Extract the [x, y] coordinate from the center of the cell holding the provided text.  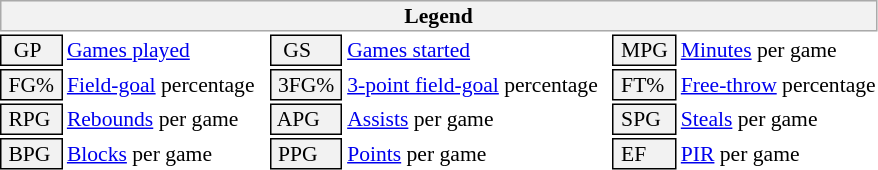
3FG% [306, 85]
RPG [31, 120]
BPG [31, 154]
Points per game [478, 154]
Steals per game [778, 120]
SPG [645, 120]
Legend [438, 16]
EF [645, 154]
Assists per game [478, 120]
PIR per game [778, 154]
Games played [166, 50]
FG% [31, 85]
FT% [645, 85]
Blocks per game [166, 154]
MPG [645, 50]
GP [31, 50]
PPG [306, 154]
Rebounds per game [166, 120]
Field-goal percentage [166, 85]
Games started [478, 50]
Free-throw percentage [778, 85]
GS [306, 50]
Minutes per game [778, 50]
APG [306, 120]
3-point field-goal percentage [478, 85]
